Locate the cell with the specified text and output its (X, Y) center coordinate. 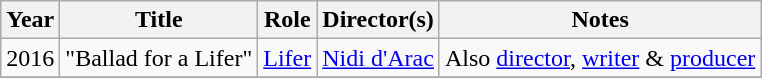
"Ballad for a Lifer" (159, 58)
Notes (600, 20)
Role (288, 20)
Lifer (288, 58)
Nidi d'Arac (378, 58)
Year (30, 20)
2016 (30, 58)
Director(s) (378, 20)
Also director, writer & producer (600, 58)
Title (159, 20)
